Search for the cell housing the specified text and yield its (x, y) center coordinate. 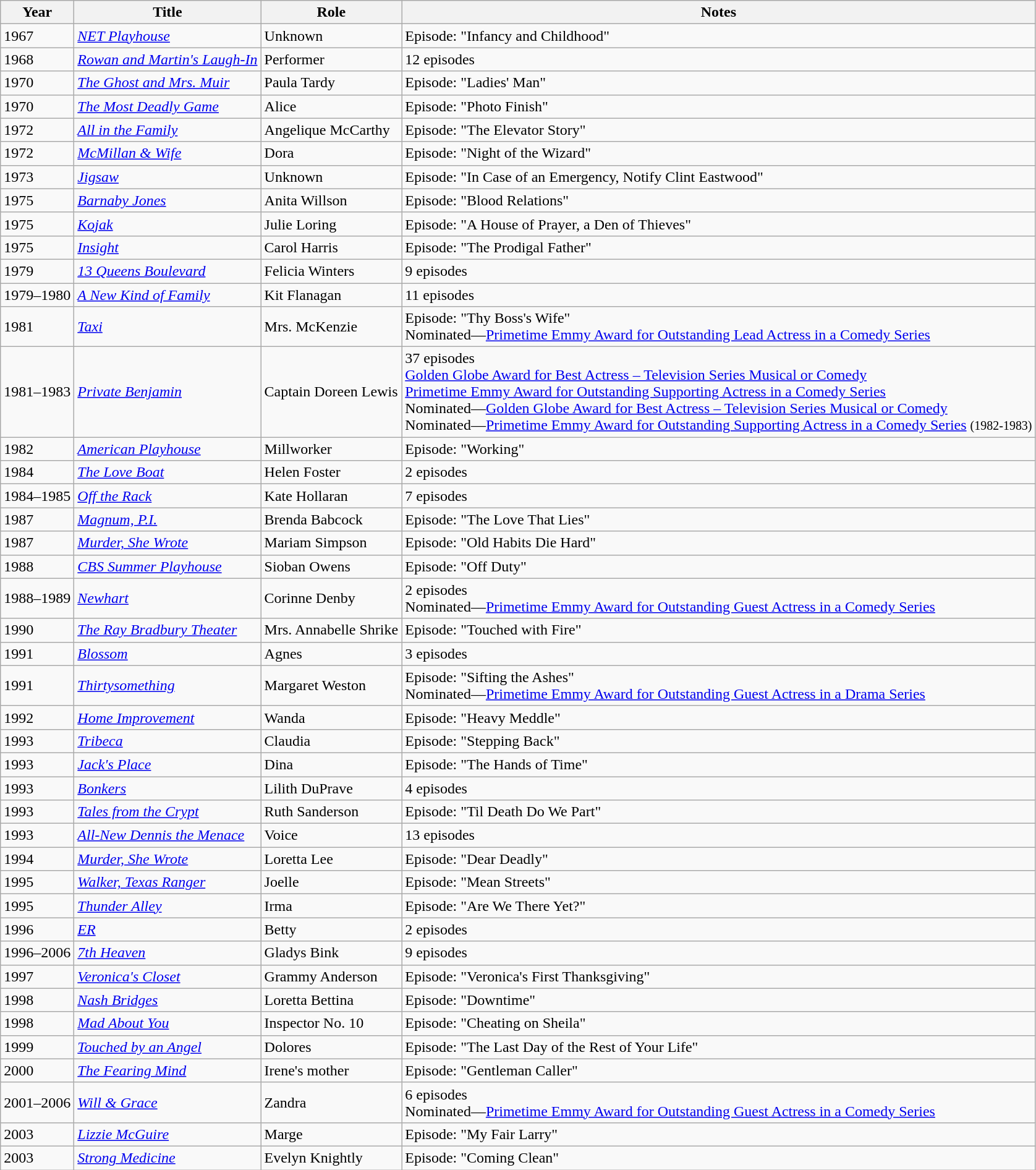
Rowan and Martin's Laugh-In (168, 59)
Notes (718, 12)
Julie Loring (331, 224)
1996–2006 (37, 953)
Grammy Anderson (331, 976)
Strong Medicine (168, 1158)
Insight (168, 247)
Bonkers (168, 788)
Episode: "Photo Finish" (718, 106)
1994 (37, 859)
1992 (37, 717)
Episode: "My Fair Larry" (718, 1134)
Millworker (331, 449)
The Ghost and Mrs. Muir (168, 83)
Claudia (331, 741)
Felicia Winters (331, 271)
1996 (37, 929)
1967 (37, 36)
Newhart (168, 599)
Episode: "The Hands of Time" (718, 764)
Role (331, 12)
1973 (37, 177)
Episode: "Old Habits Die Hard" (718, 543)
4 episodes (718, 788)
Barnaby Jones (168, 200)
Mrs. Annabelle Shrike (331, 630)
Episode: "Til Death Do We Part" (718, 812)
Mariam Simpson (331, 543)
Episode: "Blood Relations" (718, 200)
Captain Doreen Lewis (331, 392)
12 episodes (718, 59)
Title (168, 12)
Brenda Babcock (331, 519)
Betty (331, 929)
Lilith DuPrave (331, 788)
1984 (37, 472)
Mrs. McKenzie (331, 327)
7 episodes (718, 496)
Episode: "Gentleman Caller" (718, 1070)
ER (168, 929)
Episode: "Thy Boss's Wife"Nominated—Primetime Emmy Award for Outstanding Lead Actress in a Comedy Series (718, 327)
Episode: "Heavy Meddle" (718, 717)
Episode: "The Last Day of the Rest of Your Life" (718, 1047)
Dolores (331, 1047)
Joelle (331, 882)
Kojak (168, 224)
Thirtysomething (168, 685)
The Love Boat (168, 472)
All in the Family (168, 130)
Evelyn Knightly (331, 1158)
13 Queens Boulevard (168, 271)
13 episodes (718, 835)
1999 (37, 1047)
Corinne Denby (331, 599)
Episode: "Downtime" (718, 1000)
Episode: "Night of the Wizard" (718, 153)
Year (37, 12)
Magnum, P.I. (168, 519)
Carol Harris (331, 247)
Helen Foster (331, 472)
Episode: "Working" (718, 449)
Dora (331, 153)
Margaret Weston (331, 685)
Episode: "A House of Prayer, a Den of Thieves" (718, 224)
Voice (331, 835)
1997 (37, 976)
Walker, Texas Ranger (168, 882)
Will & Grace (168, 1102)
Paula Tardy (331, 83)
Alice (331, 106)
Marge (331, 1134)
Off the Rack (168, 496)
Kit Flanagan (331, 295)
7th Heaven (168, 953)
All-New Dennis the Menace (168, 835)
Mad About You (168, 1023)
Irene's mother (331, 1070)
Episode: "In Case of an Emergency, Notify Clint Eastwood" (718, 177)
Home Improvement (168, 717)
Ruth Sanderson (331, 812)
Episode: "Off Duty" (718, 566)
The Most Deadly Game (168, 106)
1990 (37, 630)
2 episodesNominated—Primetime Emmy Award for Outstanding Guest Actress in a Comedy Series (718, 599)
Touched by an Angel (168, 1047)
Loretta Lee (331, 859)
American Playhouse (168, 449)
2001–2006 (37, 1102)
1981 (37, 327)
Episode: "The Prodigal Father" (718, 247)
Episode: "Infancy and Childhood" (718, 36)
Lizzie McGuire (168, 1134)
Episode: "The Love That Lies" (718, 519)
NET Playhouse (168, 36)
Anita Willson (331, 200)
Episode: "Veronica's First Thanksgiving" (718, 976)
Tales from the Crypt (168, 812)
Angelique McCarthy (331, 130)
1979–1980 (37, 295)
CBS Summer Playhouse (168, 566)
Tribeca (168, 741)
Performer (331, 59)
Episode: "Ladies' Man" (718, 83)
Episode: "Cheating on Sheila" (718, 1023)
Episode: "Stepping Back" (718, 741)
Blossom (168, 654)
Episode: "Mean Streets" (718, 882)
Wanda (331, 717)
1984–1985 (37, 496)
1982 (37, 449)
Episode: "The Elevator Story" (718, 130)
Episode: "Sifting the Ashes"Nominated—Primetime Emmy Award for Outstanding Guest Actress in a Drama Series (718, 685)
Sioban Owens (331, 566)
Gladys Bink (331, 953)
Taxi (168, 327)
Jigsaw (168, 177)
Nash Bridges (168, 1000)
Episode: "Dear Deadly" (718, 859)
1988 (37, 566)
The Ray Bradbury Theater (168, 630)
Episode: "Touched with Fire" (718, 630)
Private Benjamin (168, 392)
1979 (37, 271)
Inspector No. 10 (331, 1023)
Zandra (331, 1102)
Dina (331, 764)
Loretta Bettina (331, 1000)
3 episodes (718, 654)
Episode: "Coming Clean" (718, 1158)
Kate Hollaran (331, 496)
Jack's Place (168, 764)
1988–1989 (37, 599)
The Fearing Mind (168, 1070)
1968 (37, 59)
11 episodes (718, 295)
A New Kind of Family (168, 295)
Agnes (331, 654)
1981–1983 (37, 392)
Episode: "Are We There Yet?" (718, 906)
Veronica's Closet (168, 976)
McMillan & Wife (168, 153)
2000 (37, 1070)
Thunder Alley (168, 906)
6 episodesNominated—Primetime Emmy Award for Outstanding Guest Actress in a Comedy Series (718, 1102)
Irma (331, 906)
